Capture the cell that displays the provided text and extract its (X, Y) central coordinate. 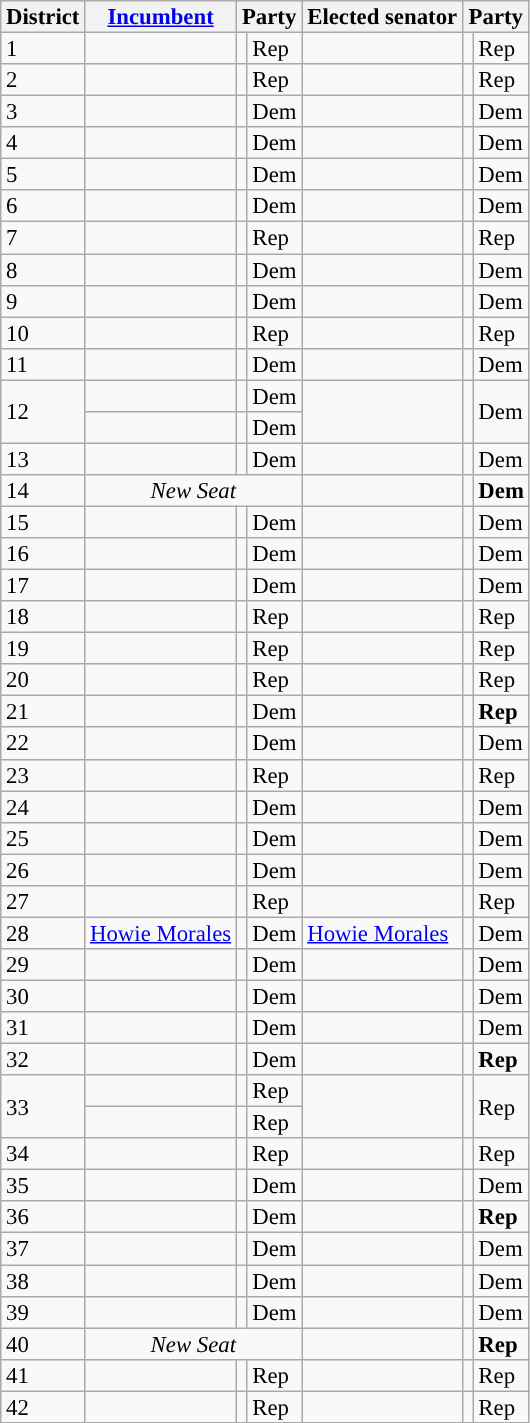
21 (43, 712)
27 (43, 902)
36 (43, 1218)
9 (43, 301)
34 (43, 1154)
26 (43, 870)
5 (43, 175)
4 (43, 143)
20 (43, 680)
17 (43, 586)
Incumbent (161, 17)
Elected senator (382, 17)
22 (43, 744)
18 (43, 617)
40 (43, 1344)
14 (43, 491)
28 (43, 933)
39 (43, 1312)
10 (43, 333)
35 (43, 1186)
13 (43, 459)
30 (43, 996)
7 (43, 238)
23 (43, 775)
15 (43, 522)
12 (43, 412)
District (43, 17)
3 (43, 112)
32 (43, 1060)
8 (43, 270)
1 (43, 49)
6 (43, 206)
11 (43, 364)
19 (43, 649)
38 (43, 1281)
29 (43, 965)
2 (43, 80)
25 (43, 838)
31 (43, 1028)
24 (43, 807)
37 (43, 1249)
41 (43, 1375)
33 (43, 1106)
42 (43, 1407)
16 (43, 554)
